Output the (X, Y) coordinate of the center of the cell containing the given text.  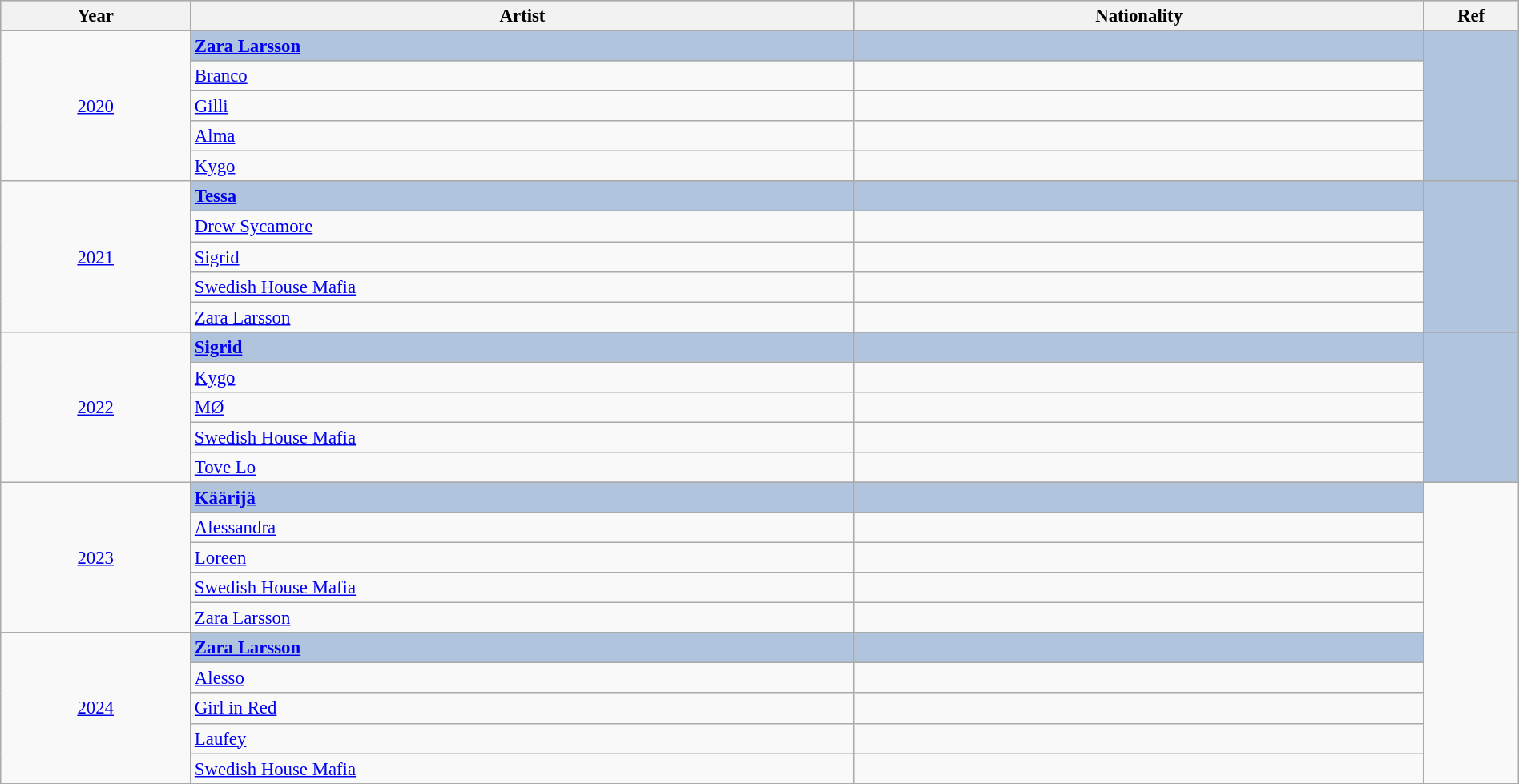
Nationality (1138, 16)
Branco (522, 76)
2024 (96, 708)
Alma (522, 136)
Year (96, 16)
Alessandra (522, 528)
Käärijä (522, 497)
MØ (522, 408)
Tove Lo (522, 468)
Tessa (522, 196)
2023 (96, 557)
Artist (522, 16)
Drew Sycamore (522, 227)
2022 (96, 407)
2020 (96, 107)
Gilli (522, 107)
Loreen (522, 558)
Girl in Red (522, 709)
Ref (1471, 16)
Laufey (522, 738)
Alesso (522, 678)
2021 (96, 256)
